Detect which cell encompasses the target text, then output its (X, Y) center coordinate. 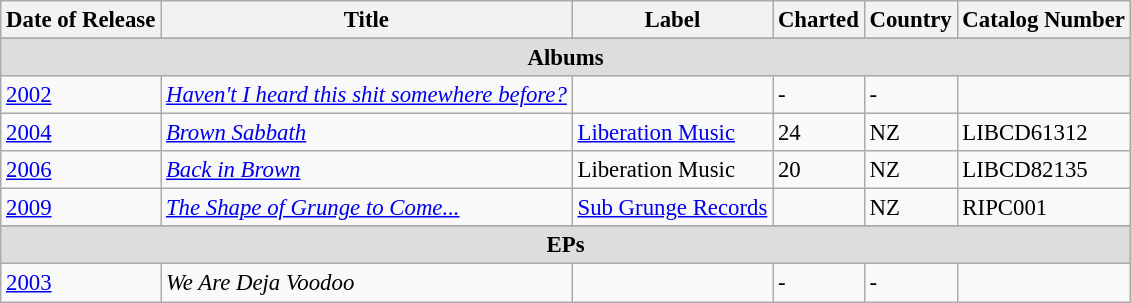
Country (910, 20)
Albums (566, 58)
Charted (819, 20)
LIBCD82135 (1044, 170)
Catalog Number (1044, 20)
The Shape of Grunge to Come... (367, 208)
Sub Grunge Records (672, 208)
2003 (81, 283)
RIPC001 (1044, 208)
2004 (81, 133)
Back in Brown (367, 170)
20 (819, 170)
LIBCD61312 (1044, 133)
Brown Sabbath (367, 133)
Haven't I heard this shit somewhere before? (367, 95)
2006 (81, 170)
2002 (81, 95)
EPs (566, 245)
2009 (81, 208)
Title (367, 20)
24 (819, 133)
We Are Deja Voodoo (367, 283)
Label (672, 20)
Date of Release (81, 20)
